From the cell containing the given text, extract its center point as (X, Y) coordinate. 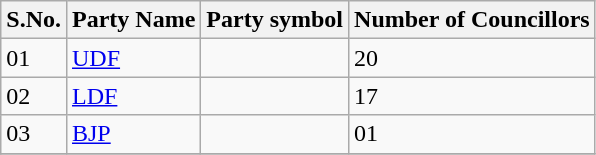
BJP (133, 134)
17 (472, 96)
LDF (133, 96)
02 (34, 96)
Number of Councillors (472, 20)
Party symbol (275, 20)
Party Name (133, 20)
20 (472, 58)
UDF (133, 58)
S.No. (34, 20)
03 (34, 134)
